Extract the (x, y) coordinate from the center of the cell holding the provided text.  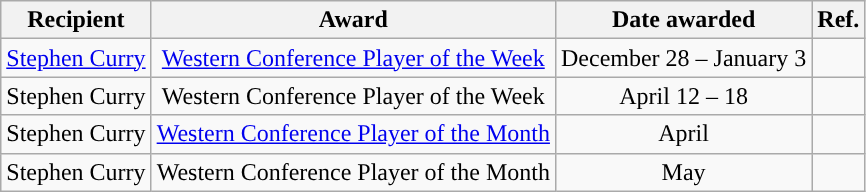
Award (353, 20)
Date awarded (683, 20)
April (683, 134)
December 28 – January 3 (683, 58)
Ref. (838, 20)
April 12 – 18 (683, 96)
Recipient (76, 20)
May (683, 172)
